Pinpoint the cell where the given text exists, returning its [x, y] midpoint coordinate. 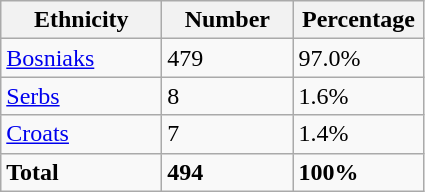
7 [228, 134]
Serbs [82, 96]
Croats [82, 134]
479 [228, 58]
Number [228, 20]
494 [228, 172]
Bosniaks [82, 58]
Percentage [358, 20]
8 [228, 96]
Ethnicity [82, 20]
100% [358, 172]
97.0% [358, 58]
1.4% [358, 134]
Total [82, 172]
1.6% [358, 96]
